Find where the given text appears and provide that cell's center as [x, y] coordinate. 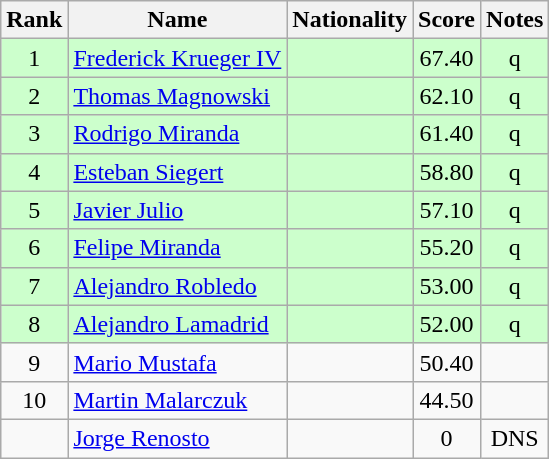
52.00 [447, 324]
Felipe Miranda [178, 248]
67.40 [447, 58]
Alejandro Lamadrid [178, 324]
57.10 [447, 210]
61.40 [447, 134]
Jorge Renosto [178, 438]
5 [34, 210]
DNS [515, 438]
44.50 [447, 400]
1 [34, 58]
Alejandro Robledo [178, 286]
Rodrigo Miranda [178, 134]
55.20 [447, 248]
10 [34, 400]
Esteban Siegert [178, 172]
Nationality [350, 20]
53.00 [447, 286]
Score [447, 20]
Notes [515, 20]
3 [34, 134]
7 [34, 286]
8 [34, 324]
Mario Mustafa [178, 362]
Thomas Magnowski [178, 96]
Martin Malarczuk [178, 400]
0 [447, 438]
4 [34, 172]
Rank [34, 20]
6 [34, 248]
Name [178, 20]
9 [34, 362]
58.80 [447, 172]
62.10 [447, 96]
Frederick Krueger IV [178, 58]
Javier Julio [178, 210]
50.40 [447, 362]
2 [34, 96]
